Locate the cell with the specified text and output its (x, y) center coordinate. 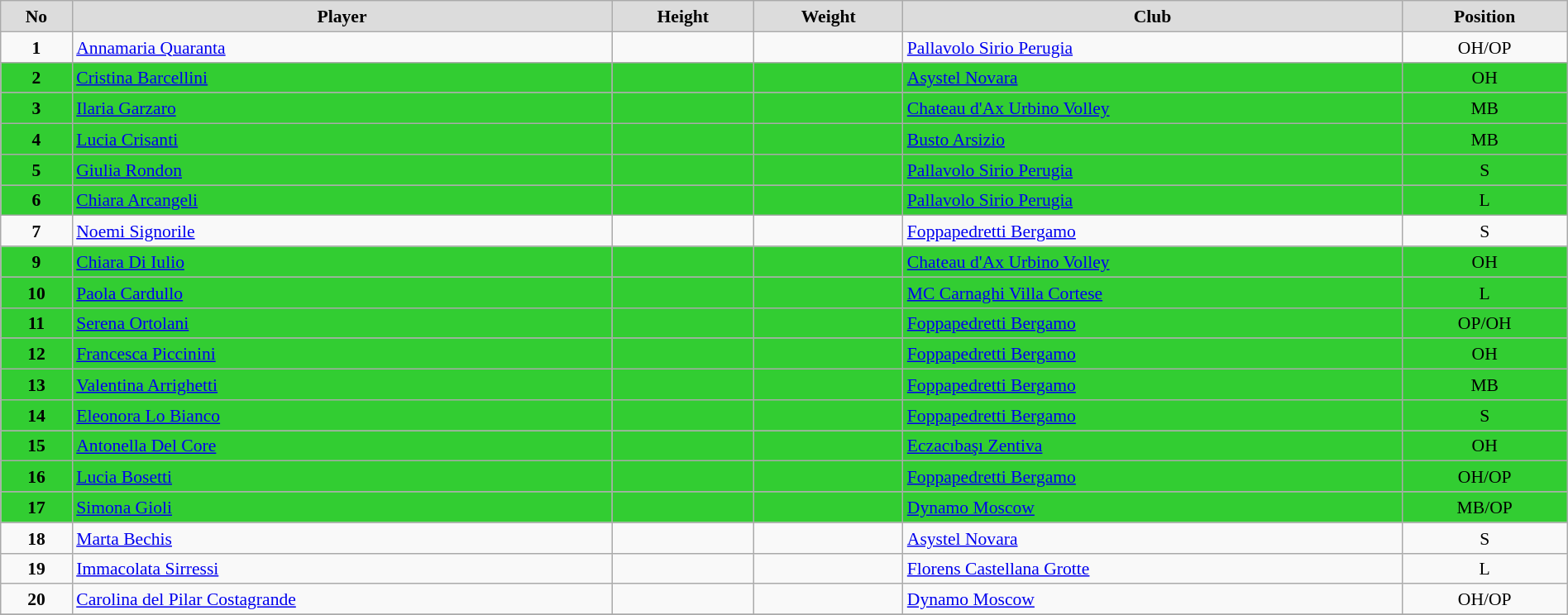
2 (36, 78)
Serena Ortolani (342, 322)
Chiara Arcangeli (342, 200)
7 (36, 231)
Height (683, 17)
Eczacıbaşı Zentiva (1153, 445)
17 (36, 508)
18 (36, 537)
14 (36, 415)
Cristina Barcellini (342, 78)
Chiara Di Iulio (342, 261)
3 (36, 107)
Lucia Bosetti (342, 476)
4 (36, 139)
10 (36, 293)
15 (36, 445)
9 (36, 261)
1 (36, 46)
6 (36, 200)
No (36, 17)
Eleonora Lo Bianco (342, 415)
Carolina del Pilar Costagrande (342, 598)
Valentina Arrighetti (342, 384)
Immacolata Sirressi (342, 569)
Lucia Crisanti (342, 139)
Paola Cardullo (342, 293)
Marta Bechis (342, 537)
Ilaria Garzaro (342, 107)
MB/OP (1484, 508)
5 (36, 169)
Club (1153, 17)
12 (36, 354)
Florens Castellana Grotte (1153, 569)
20 (36, 598)
Antonella Del Core (342, 445)
Noemi Signorile (342, 231)
Busto Arsizio (1153, 139)
Simona Gioli (342, 508)
MC Carnaghi Villa Cortese (1153, 293)
16 (36, 476)
11 (36, 322)
Annamaria Quaranta (342, 46)
Francesca Piccinini (342, 354)
OP/OH (1484, 322)
19 (36, 569)
13 (36, 384)
Weight (829, 17)
Player (342, 17)
Position (1484, 17)
Giulia Rondon (342, 169)
